Pinpoint the cell where the given text exists, returning its [x, y] midpoint coordinate. 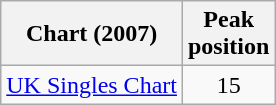
Chart (2007) [92, 34]
15 [228, 85]
Peakposition [228, 34]
UK Singles Chart [92, 85]
